Identify which cell holds the provided text, then report its [X, Y] central coordinate. 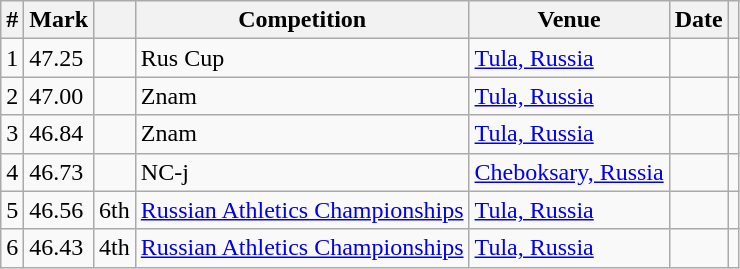
Rus Cup [302, 58]
5 [12, 210]
2 [12, 96]
46.56 [59, 210]
46.43 [59, 248]
4 [12, 172]
Cheboksary, Russia [569, 172]
Date [698, 20]
NC-j [302, 172]
6th [115, 210]
# [12, 20]
Mark [59, 20]
Venue [569, 20]
47.25 [59, 58]
1 [12, 58]
6 [12, 248]
3 [12, 134]
4th [115, 248]
47.00 [59, 96]
46.84 [59, 134]
46.73 [59, 172]
Competition [302, 20]
